Return the [X, Y] coordinate for the center point of the cell that contains the specified text.  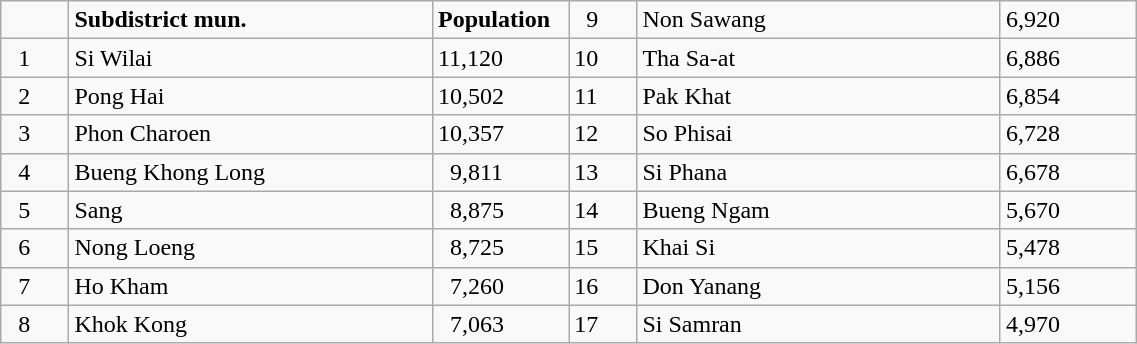
13 [603, 172]
Khok Kong [251, 324]
5 [35, 210]
7,063 [500, 324]
7,260 [500, 286]
11 [603, 96]
12 [603, 134]
Si Samran [819, 324]
8,725 [500, 248]
Khai Si [819, 248]
6 [35, 248]
6,886 [1068, 58]
4,970 [1068, 324]
3 [35, 134]
10 [603, 58]
Ho Kham [251, 286]
So Phisai [819, 134]
6,678 [1068, 172]
Si Wilai [251, 58]
10,502 [500, 96]
16 [603, 286]
Nong Loeng [251, 248]
Non Sawang [819, 20]
Subdistrict mun. [251, 20]
9 [603, 20]
11,120 [500, 58]
4 [35, 172]
9,811 [500, 172]
6,854 [1068, 96]
Phon Charoen [251, 134]
14 [603, 210]
Sang [251, 210]
Pak Khat [819, 96]
8,875 [500, 210]
1 [35, 58]
Population [500, 20]
Tha Sa-at [819, 58]
Don Yanang [819, 286]
15 [603, 248]
7 [35, 286]
5,478 [1068, 248]
2 [35, 96]
5,670 [1068, 210]
10,357 [500, 134]
5,156 [1068, 286]
6,920 [1068, 20]
Bueng Ngam [819, 210]
17 [603, 324]
Bueng Khong Long [251, 172]
Pong Hai [251, 96]
6,728 [1068, 134]
Si Phana [819, 172]
8 [35, 324]
